Pinpoint the cell where the given text exists, returning its [X, Y] midpoint coordinate. 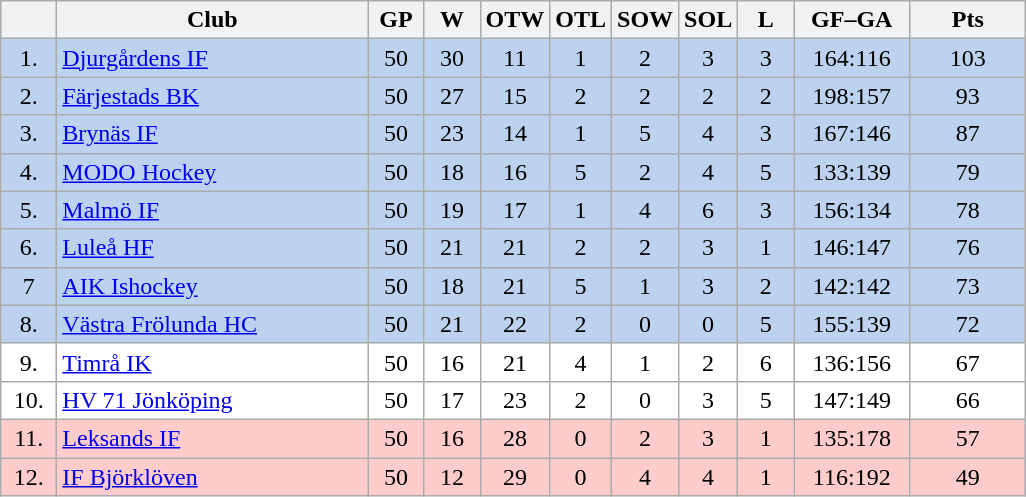
GF–GA [852, 20]
146:147 [852, 248]
W [452, 20]
133:139 [852, 172]
OTL [581, 20]
147:149 [852, 400]
4. [29, 172]
87 [968, 134]
11. [29, 438]
Pts [968, 20]
MODO Hockey [212, 172]
136:156 [852, 362]
103 [968, 58]
78 [968, 210]
93 [968, 96]
Timrå IK [212, 362]
11 [515, 58]
49 [968, 477]
GP [396, 20]
164:116 [852, 58]
9. [29, 362]
15 [515, 96]
66 [968, 400]
73 [968, 286]
22 [515, 324]
135:178 [852, 438]
19 [452, 210]
155:139 [852, 324]
6. [29, 248]
156:134 [852, 210]
Luleå HF [212, 248]
8. [29, 324]
12 [452, 477]
Malmö IF [212, 210]
7 [29, 286]
Västra Frölunda HC [212, 324]
57 [968, 438]
2. [29, 96]
HV 71 Jönköping [212, 400]
10. [29, 400]
L [766, 20]
IF Björklöven [212, 477]
14 [515, 134]
Leksands IF [212, 438]
76 [968, 248]
67 [968, 362]
116:192 [852, 477]
27 [452, 96]
SOW [646, 20]
Djurgårdens IF [212, 58]
Brynäs IF [212, 134]
SOL [708, 20]
AIK Ishockey [212, 286]
5. [29, 210]
167:146 [852, 134]
198:157 [852, 96]
3. [29, 134]
1. [29, 58]
142:142 [852, 286]
30 [452, 58]
OTW [515, 20]
Färjestads BK [212, 96]
72 [968, 324]
28 [515, 438]
Club [212, 20]
12. [29, 477]
29 [515, 477]
79 [968, 172]
